For the text-containing cell, return its midpoint in [X, Y] coordinate format. 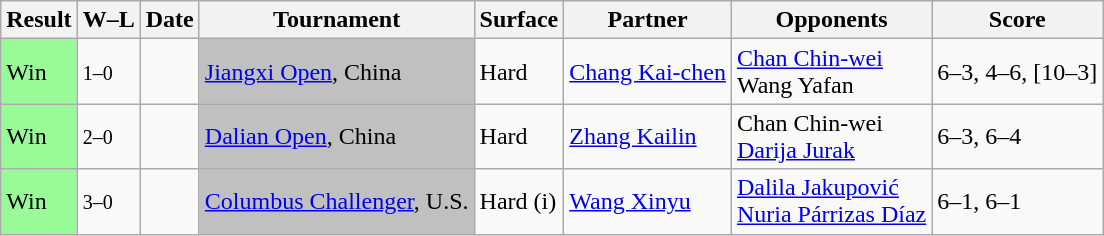
Chang Kai-chen [648, 72]
Dalian Open, China [336, 136]
Wang Xinyu [648, 202]
Chan Chin-wei Darija Jurak [831, 136]
Hard (i) [519, 202]
W–L [108, 20]
6–1, 6–1 [1018, 202]
Chan Chin-wei Wang Yafan [831, 72]
6–3, 6–4 [1018, 136]
Tournament [336, 20]
Zhang Kailin [648, 136]
Date [170, 20]
2–0 [108, 136]
Columbus Challenger, U.S. [336, 202]
Jiangxi Open, China [336, 72]
3–0 [108, 202]
Partner [648, 20]
Surface [519, 20]
1–0 [108, 72]
6–3, 4–6, [10–3] [1018, 72]
Opponents [831, 20]
Result [39, 20]
Score [1018, 20]
Dalila Jakupović Nuria Párrizas Díaz [831, 202]
